Identify which cell holds the provided text, then report its [X, Y] central coordinate. 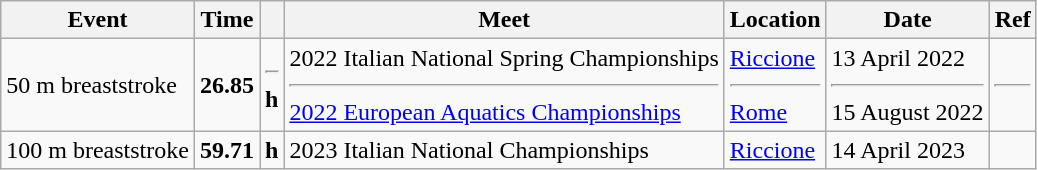
Ref [1012, 20]
2023 Italian National Championships [504, 150]
13 April 202215 August 2022 [908, 85]
Event [98, 20]
59.71 [226, 150]
RiccioneRome [775, 85]
Location [775, 20]
Date [908, 20]
14 April 2023 [908, 150]
Time [226, 20]
26.85 [226, 85]
Riccione [775, 150]
Meet [504, 20]
2022 Italian National Spring Championships2022 European Aquatics Championships [504, 85]
50 m breaststroke [98, 85]
100 m breaststroke [98, 150]
